Identify which cell holds the provided text, then report its (x, y) central coordinate. 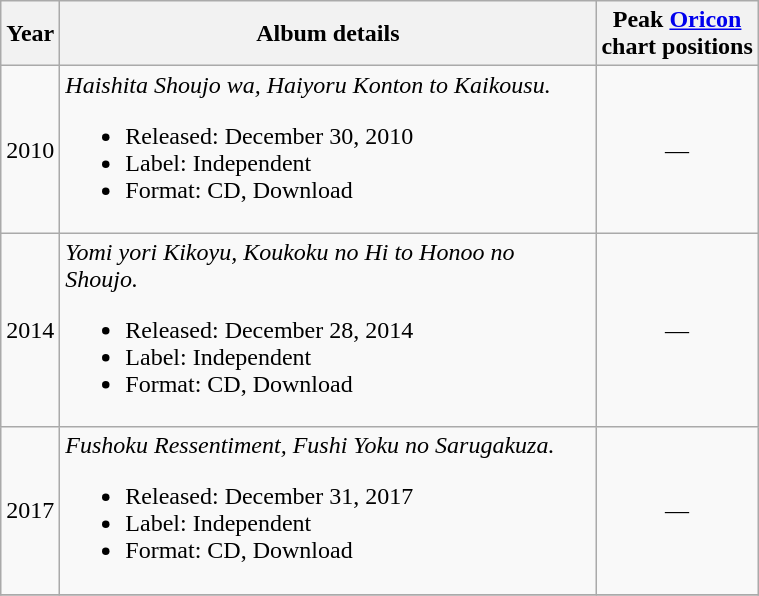
2010 (30, 150)
Year (30, 34)
2017 (30, 510)
Yomi yori Kikoyu, Koukoku no Hi to Honoo no Shoujo.Released: December 28, 2014Label: IndependentFormat: CD, Download (328, 330)
2014 (30, 330)
Haishita Shoujo wa, Haiyoru Konton to Kaikousu.Released: December 30, 2010Label: IndependentFormat: CD, Download (328, 150)
Album details (328, 34)
Fushoku Ressentiment, Fushi Yoku no Sarugakuza.Released: December 31, 2017Label: IndependentFormat: CD, Download (328, 510)
Peak Oricon chart positions (677, 34)
